Provide the [x, y] coordinate of the cell's center where the given text is located.  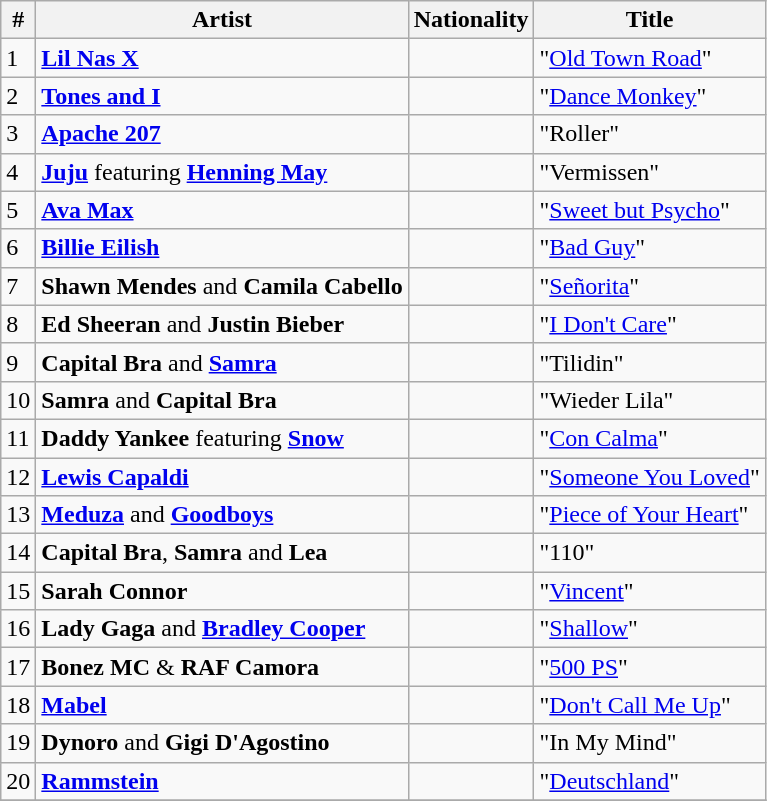
"In My Mind" [650, 743]
Nationality [471, 20]
Ava Max [222, 210]
Title [650, 20]
Dynoro and Gigi D'Agostino [222, 743]
13 [18, 515]
"I Don't Care" [650, 324]
10 [18, 400]
Ed Sheeran and Justin Bieber [222, 324]
"Con Calma" [650, 438]
"Señorita" [650, 286]
5 [18, 210]
Billie Eilish [222, 248]
1 [18, 58]
Apache 207 [222, 134]
14 [18, 553]
"Shallow" [650, 629]
"500 PS" [650, 667]
Samra and Capital Bra [222, 400]
6 [18, 248]
"Vincent" [650, 591]
17 [18, 667]
"Bad Guy" [650, 248]
"Old Town Road" [650, 58]
"Wieder Lila" [650, 400]
7 [18, 286]
"Don't Call Me Up" [650, 705]
Meduza and Goodboys [222, 515]
Bonez MC & RAF Camora [222, 667]
Artist [222, 20]
Tones and I [222, 96]
Lil Nas X [222, 58]
"Sweet but Psycho" [650, 210]
"Roller" [650, 134]
16 [18, 629]
Shawn Mendes and Camila Cabello [222, 286]
Daddy Yankee featuring Snow [222, 438]
Capital Bra, Samra and Lea [222, 553]
Sarah Connor [222, 591]
"Tilidin" [650, 362]
Juju featuring Henning May [222, 172]
20 [18, 781]
Rammstein [222, 781]
11 [18, 438]
8 [18, 324]
Lady Gaga and Bradley Cooper [222, 629]
15 [18, 591]
"Piece of Your Heart" [650, 515]
Capital Bra and Samra [222, 362]
2 [18, 96]
3 [18, 134]
4 [18, 172]
18 [18, 705]
"Dance Monkey" [650, 96]
12 [18, 477]
"Vermissen" [650, 172]
19 [18, 743]
"Deutschland" [650, 781]
# [18, 20]
Mabel [222, 705]
"Someone You Loved" [650, 477]
Lewis Capaldi [222, 477]
9 [18, 362]
"110" [650, 553]
